Search for the cell housing the specified text and yield its (x, y) center coordinate. 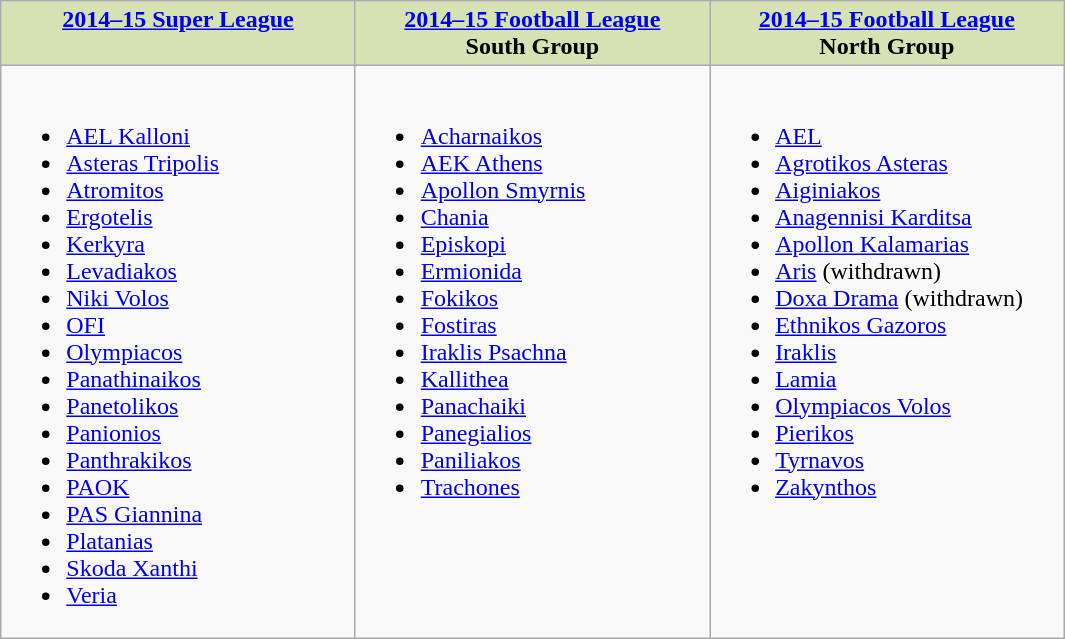
2014–15 Super League (178, 34)
2014–15 Football LeagueNorth Group (887, 34)
2014–15 Football LeagueSouth Group (532, 34)
AcharnaikosAEK AthensApollon SmyrnisChaniaEpiskopiErmionidaFokikosFostirasIraklis PsachnaKallitheaPanachaikiPanegialiosPaniliakosTrachones (532, 352)
